Return the (x, y) coordinate for the center point of the cell that contains the specified text.  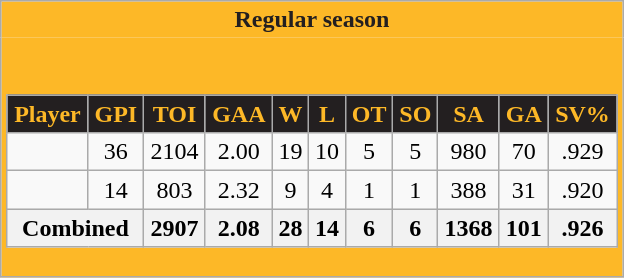
W (290, 114)
OT (369, 114)
Regular season (312, 20)
Player GPI TOI GAA W L OT SO SA GA SV% 36 2104 2.00 19 10 5 5 980 70 .929 14 803 2.32 9 4 1 1 388 31 .920 Combined 2907 2.08 28 14 6 6 1368 101 .926 (312, 158)
2104 (174, 152)
.929 (582, 152)
GA (524, 114)
2.08 (238, 228)
10 (327, 152)
L (327, 114)
2907 (174, 228)
TOI (174, 114)
9 (290, 190)
70 (524, 152)
19 (290, 152)
GPI (116, 114)
2.32 (238, 190)
SA (468, 114)
Player (48, 114)
Combined (76, 228)
SO (416, 114)
388 (468, 190)
28 (290, 228)
36 (116, 152)
1368 (468, 228)
.920 (582, 190)
4 (327, 190)
980 (468, 152)
803 (174, 190)
GAA (238, 114)
SV% (582, 114)
31 (524, 190)
2.00 (238, 152)
101 (524, 228)
.926 (582, 228)
